Identify which cell holds the provided text, then report its (x, y) central coordinate. 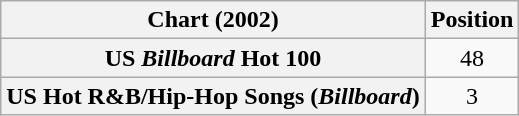
48 (472, 58)
Position (472, 20)
US Billboard Hot 100 (213, 58)
US Hot R&B/Hip-Hop Songs (Billboard) (213, 96)
3 (472, 96)
Chart (2002) (213, 20)
